Find where the given text appears and provide that cell's center as [x, y] coordinate. 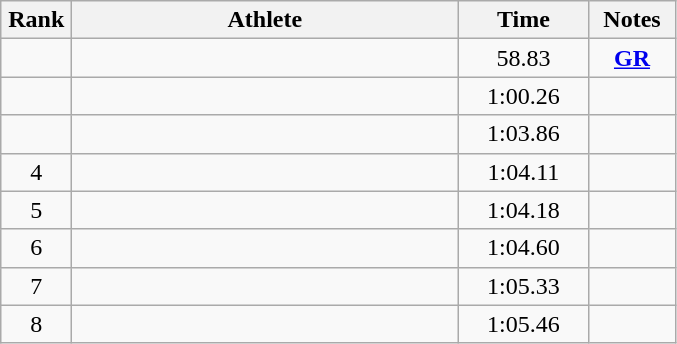
1:04.18 [524, 210]
1:00.26 [524, 96]
1:04.60 [524, 248]
6 [36, 248]
1:05.33 [524, 286]
1:05.46 [524, 324]
58.83 [524, 58]
Notes [632, 20]
1:03.86 [524, 134]
5 [36, 210]
Time [524, 20]
1:04.11 [524, 172]
7 [36, 286]
8 [36, 324]
Rank [36, 20]
Athlete [265, 20]
GR [632, 58]
4 [36, 172]
